Extract the (X, Y) coordinate from the center of the cell holding the provided text.  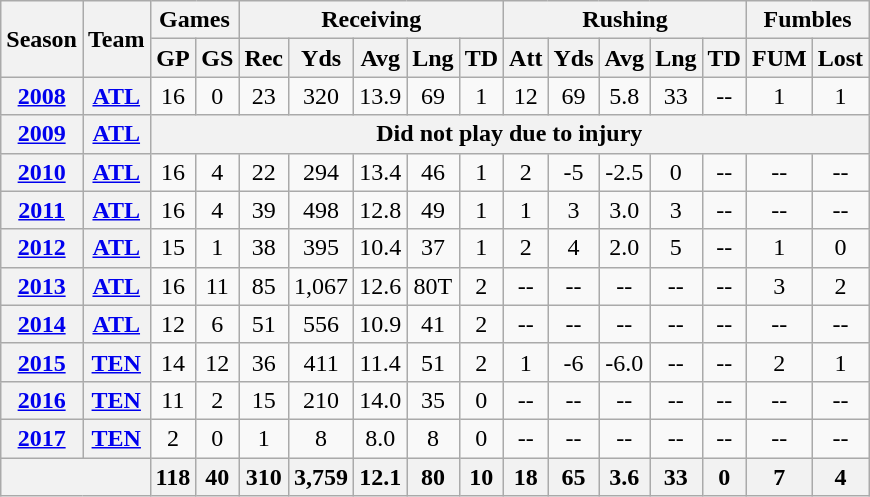
10 (481, 477)
Att (526, 58)
118 (173, 477)
80 (433, 477)
7 (779, 477)
3.6 (624, 477)
2011 (42, 210)
8.0 (380, 438)
2015 (42, 362)
5 (676, 248)
2016 (42, 400)
310 (264, 477)
80T (433, 286)
Receiving (372, 20)
320 (322, 96)
46 (433, 172)
-2.5 (624, 172)
5.8 (624, 96)
498 (322, 210)
41 (433, 324)
10.4 (380, 248)
-5 (574, 172)
3.0 (624, 210)
22 (264, 172)
18 (526, 477)
12.8 (380, 210)
556 (322, 324)
395 (322, 248)
10.9 (380, 324)
2013 (42, 286)
1,067 (322, 286)
39 (264, 210)
12.1 (380, 477)
13.4 (380, 172)
-6 (574, 362)
Team (116, 39)
12.6 (380, 286)
2009 (42, 134)
14 (173, 362)
2017 (42, 438)
411 (322, 362)
11.4 (380, 362)
Fumbles (807, 20)
-6.0 (624, 362)
Lost (840, 58)
3,759 (322, 477)
GS (218, 58)
23 (264, 96)
GP (173, 58)
36 (264, 362)
FUM (779, 58)
2010 (42, 172)
65 (574, 477)
6 (218, 324)
210 (322, 400)
14.0 (380, 400)
85 (264, 286)
Did not play due to injury (510, 134)
40 (218, 477)
Rec (264, 58)
2014 (42, 324)
2012 (42, 248)
2.0 (624, 248)
Season (42, 39)
294 (322, 172)
2008 (42, 96)
13.9 (380, 96)
38 (264, 248)
49 (433, 210)
35 (433, 400)
Games (194, 20)
Rushing (626, 20)
37 (433, 248)
